Scan for the cell matching the given text and deliver its (X, Y) coordinate at center. 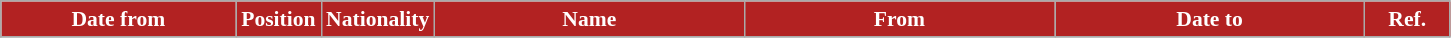
Name (589, 19)
From (899, 19)
Nationality (378, 19)
Date from (118, 19)
Date to (1210, 19)
Position (278, 19)
Ref. (1408, 19)
